Identify which cell holds the provided text, then report its (x, y) central coordinate. 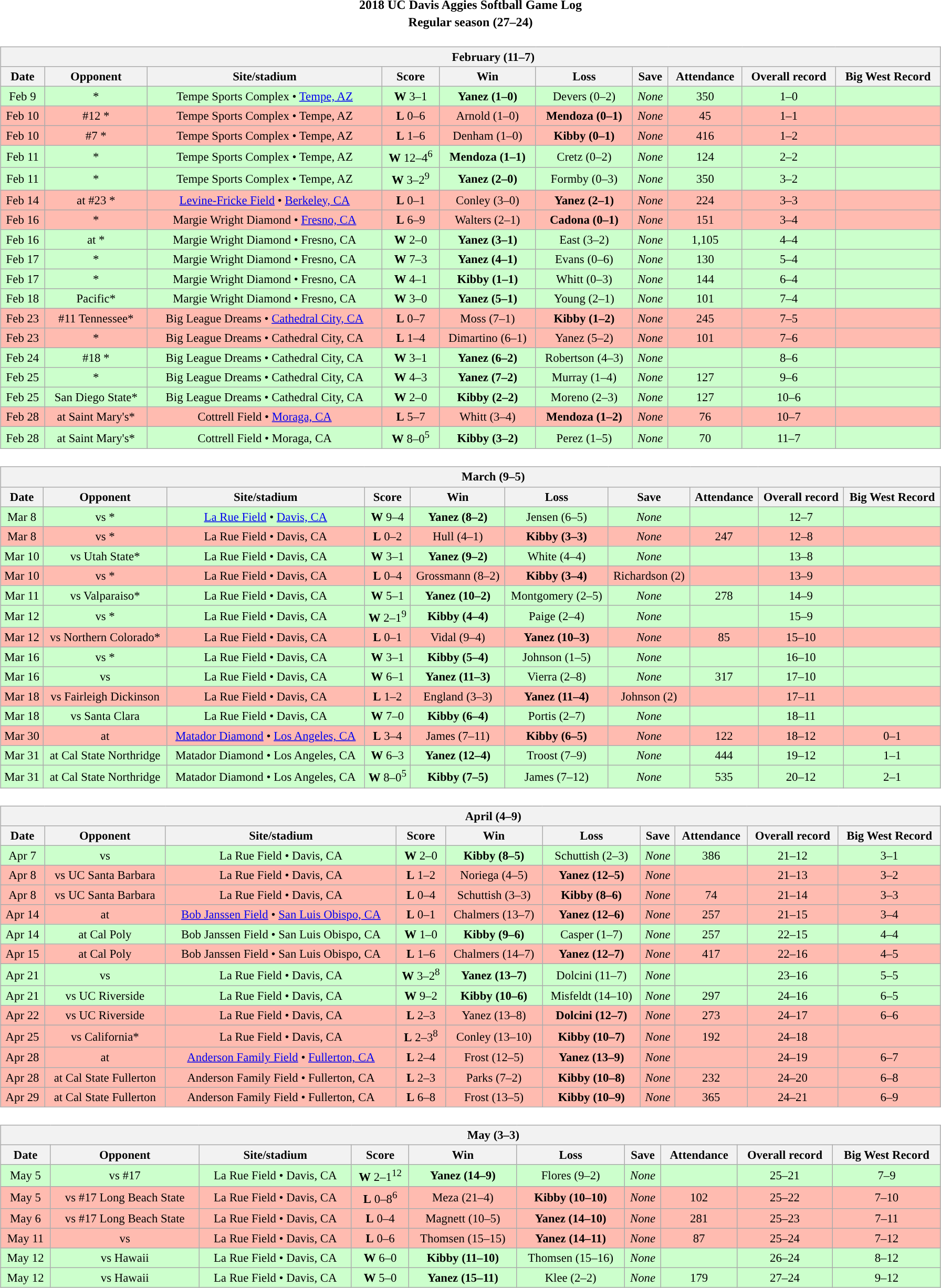
444 (724, 756)
Yanez (2–0) (487, 179)
Montgomery (2–5) (557, 595)
1,105 (705, 239)
74 (711, 895)
Kibby (1–1) (487, 279)
24–20 (793, 1077)
13–8 (801, 556)
Whitt (0–3) (584, 279)
W 4–3 (411, 378)
23–16 (793, 975)
Conley (3–0) (487, 200)
Meza (21–4) (463, 1198)
7–12 (887, 1238)
Arnold (1–0) (487, 116)
Flores (9–2) (570, 1175)
May (3–3) (470, 1135)
Kibby (3–3) (557, 536)
Apr 22 (23, 1015)
Mar 11 (22, 595)
2–2 (789, 156)
Yanez (12–4) (458, 756)
February (11–7) (470, 57)
6–9 (890, 1097)
Dolcini (11–7) (591, 975)
vs Utah State* (105, 556)
Yanez (5–2) (584, 338)
May 11 (26, 1238)
8–12 (887, 1258)
9–12 (887, 1278)
22–15 (793, 934)
7–10 (887, 1198)
Levine-Fricke Field • Berkeley, CA (265, 200)
vs Valparaiso* (105, 595)
4–5 (890, 954)
#18 * (96, 358)
Dolcini (12–7) (591, 1015)
2–1 (892, 777)
Yanez (2–1) (584, 200)
144 (705, 279)
Denham (1–0) (487, 136)
White (4–4) (557, 556)
10–6 (789, 397)
at #23 * (96, 200)
Misfeldt (14–10) (591, 996)
25–21 (785, 1175)
Chalmers (13–7) (494, 915)
vs Northern Colorado* (105, 637)
W 6–0 (380, 1258)
Yanez (12–7) (591, 954)
#11 Tennessee* (96, 318)
Murray (1–4) (584, 378)
Robertson (4–3) (584, 358)
87 (699, 1238)
278 (724, 595)
Cadona (0–1) (584, 219)
6–4 (789, 279)
Yanez (12–6) (591, 915)
24–19 (793, 1057)
17–11 (801, 697)
Yanez (13–8) (494, 1015)
Portis (2–7) (557, 716)
Thomsen (15–16) (570, 1258)
151 (705, 219)
13–9 (801, 575)
W 5–1 (388, 595)
124 (705, 156)
W 4–1 (411, 279)
6–6 (890, 1015)
247 (724, 536)
Apr 15 (23, 954)
Yanez (12–5) (591, 875)
Yanez (5–1) (487, 299)
17–10 (801, 677)
76 (705, 417)
25–24 (785, 1238)
1–2 (789, 136)
W 12–46 (411, 156)
Devers (0–2) (584, 96)
Mendoza (1–2) (584, 417)
W 1–0 (421, 934)
Frost (12–5) (494, 1057)
7–9 (887, 1175)
Yanez (3–1) (487, 239)
England (3–3) (458, 697)
May 6 (26, 1219)
12–7 (801, 517)
W 6–3 (388, 756)
130 (705, 259)
Pacific* (96, 299)
Yanez (13–9) (591, 1057)
Yanez (8–2) (458, 517)
Thomsen (15–15) (463, 1238)
Kibby (1–2) (584, 318)
Richardson (2) (649, 575)
Yanez (9–2) (458, 556)
27–24 (785, 1278)
East (3–2) (584, 239)
W 3–29 (411, 179)
vs Santa Clara (105, 716)
Formby (0–3) (584, 179)
Casper (1–7) (591, 934)
24–16 (793, 996)
21–12 (793, 855)
#12 * (96, 116)
L 3–4 (388, 736)
Yanez (10–3) (557, 637)
W 7–0 (388, 716)
Moreno (2–3) (584, 397)
1–0 (789, 96)
Kibby (10–6) (494, 996)
Feb 24 (23, 358)
L 0–7 (411, 318)
14–9 (801, 595)
416 (705, 136)
Kibby (10–9) (591, 1097)
18–11 (801, 716)
Troost (7–9) (557, 756)
7–6 (789, 338)
Conley (13–10) (494, 1036)
Kibby (4–4) (458, 616)
Vidal (9–4) (458, 637)
245 (705, 318)
vs California* (105, 1036)
386 (711, 855)
224 (705, 200)
W 2–19 (388, 616)
232 (711, 1077)
24–17 (793, 1015)
Yanez (11–3) (458, 677)
Moss (7–1) (487, 318)
Kibby (10–8) (591, 1077)
Apr 25 (23, 1036)
Yanez (6–2) (487, 358)
70 (705, 438)
Kibby (6–5) (557, 736)
W 2–112 (380, 1175)
#7 * (96, 136)
19–12 (801, 756)
102 (699, 1198)
Kibby (11–10) (463, 1258)
W 9–4 (388, 517)
W 7–3 (411, 259)
Kibby (3–2) (487, 438)
Kibby (8–6) (591, 895)
Dimartino (6–1) (487, 338)
Walters (2–1) (487, 219)
122 (724, 736)
Evans (0–6) (584, 259)
Kibby (10–7) (591, 1036)
179 (699, 1278)
W 3–0 (411, 299)
Yanez (14–10) (570, 1219)
Jensen (6–5) (557, 517)
Parks (7–2) (494, 1077)
Yanez (4–1) (487, 259)
L 0–2 (388, 536)
March (9–5) (470, 477)
L 6–8 (421, 1097)
James (7–11) (458, 736)
Yanez (14–9) (463, 1175)
9–6 (789, 378)
25–22 (785, 1198)
26–24 (785, 1258)
18–12 (801, 736)
Johnson (1–5) (557, 657)
Magnett (10–5) (463, 1219)
11–7 (789, 438)
W 5–0 (380, 1278)
297 (711, 996)
vs Fairleigh Dickinson (105, 697)
Yanez (13–7) (494, 975)
6–8 (890, 1077)
5–4 (789, 259)
7–11 (887, 1219)
Yanez (14–11) (570, 1238)
192 (711, 1036)
22–16 (793, 954)
Chalmers (14–7) (494, 954)
L 2–38 (421, 1036)
vs #17 (125, 1175)
Kibby (6–4) (458, 716)
Mendoza (1–1) (487, 156)
6–5 (890, 996)
L 5–7 (411, 417)
535 (724, 777)
W 9–2 (421, 996)
21–14 (793, 895)
24–21 (793, 1097)
20–12 (801, 777)
21–15 (793, 915)
Apr 7 (23, 855)
Feb 18 (23, 299)
L 1–4 (411, 338)
Yanez (7–2) (487, 378)
Kibby (7–5) (458, 777)
5–5 (890, 975)
Grossmann (8–2) (458, 575)
Yanez (11–4) (557, 697)
L 2–4 (421, 1057)
Feb 14 (23, 200)
281 (699, 1219)
Kibby (3–4) (557, 575)
Frost (13–5) (494, 1097)
15–10 (801, 637)
Kibby (5–4) (458, 657)
Whitt (3–4) (487, 417)
24–18 (793, 1036)
8–6 (789, 358)
317 (724, 677)
Cretz (0–2) (584, 156)
Kibby (2–2) (487, 397)
15–9 (801, 616)
3–1 (890, 855)
Kibby (8–5) (494, 855)
San Diego State* (96, 397)
Yanez (1–0) (487, 96)
Klee (2–2) (570, 1278)
Kibby (10–10) (570, 1198)
W 3–28 (421, 975)
James (7–12) (557, 777)
10–7 (789, 417)
Feb 9 (23, 96)
6–7 (890, 1057)
L 6–9 (411, 219)
W 6–1 (388, 677)
12–8 (801, 536)
Kibby (9–6) (494, 934)
16–10 (801, 657)
Yanez (10–2) (458, 595)
Johnson (2) (649, 697)
Mendoza (0–1) (584, 116)
417 (711, 954)
Hull (4–1) (458, 536)
85 (724, 637)
Schuttish (3–3) (494, 895)
21–13 (793, 875)
Schuttish (2–3) (591, 855)
Vierra (2–8) (557, 677)
Paige (2–4) (557, 616)
Young (2–1) (584, 299)
April (4–9) (470, 816)
25–23 (785, 1219)
Apr 29 (23, 1097)
0–1 (892, 736)
7–4 (789, 299)
Mar 30 (22, 736)
at * (96, 239)
7–5 (789, 318)
Kibby (0–1) (584, 136)
Perez (1–5) (584, 438)
45 (705, 116)
365 (711, 1097)
Noriega (4–5) (494, 875)
L 0–86 (380, 1198)
Yanez (15–11) (463, 1278)
273 (711, 1015)
